Locate the cell with the specified text and output its (x, y) center coordinate. 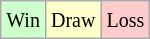
Win (24, 20)
Loss (126, 20)
Draw (72, 20)
